For the text-containing cell, return its midpoint in (x, y) coordinate format. 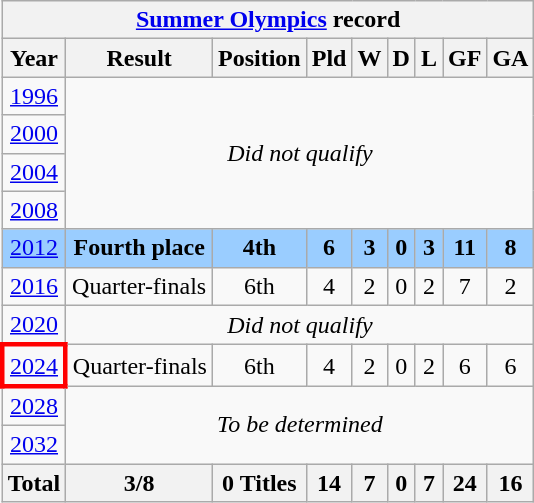
2004 (34, 172)
2032 (34, 444)
2020 (34, 325)
W (370, 58)
4th (259, 248)
GF (465, 58)
To be determined (300, 425)
Year (34, 58)
11 (465, 248)
0 Titles (259, 483)
14 (329, 483)
Pld (329, 58)
2016 (34, 286)
Position (259, 58)
GA (510, 58)
Fourth place (140, 248)
2024 (34, 366)
Summer Olympics record (268, 20)
2008 (34, 210)
2028 (34, 406)
Result (140, 58)
1996 (34, 96)
2012 (34, 248)
L (428, 58)
24 (465, 483)
D (401, 58)
16 (510, 483)
8 (510, 248)
Total (34, 483)
3/8 (140, 483)
2000 (34, 134)
